Identify which cell holds the provided text, then report its (X, Y) central coordinate. 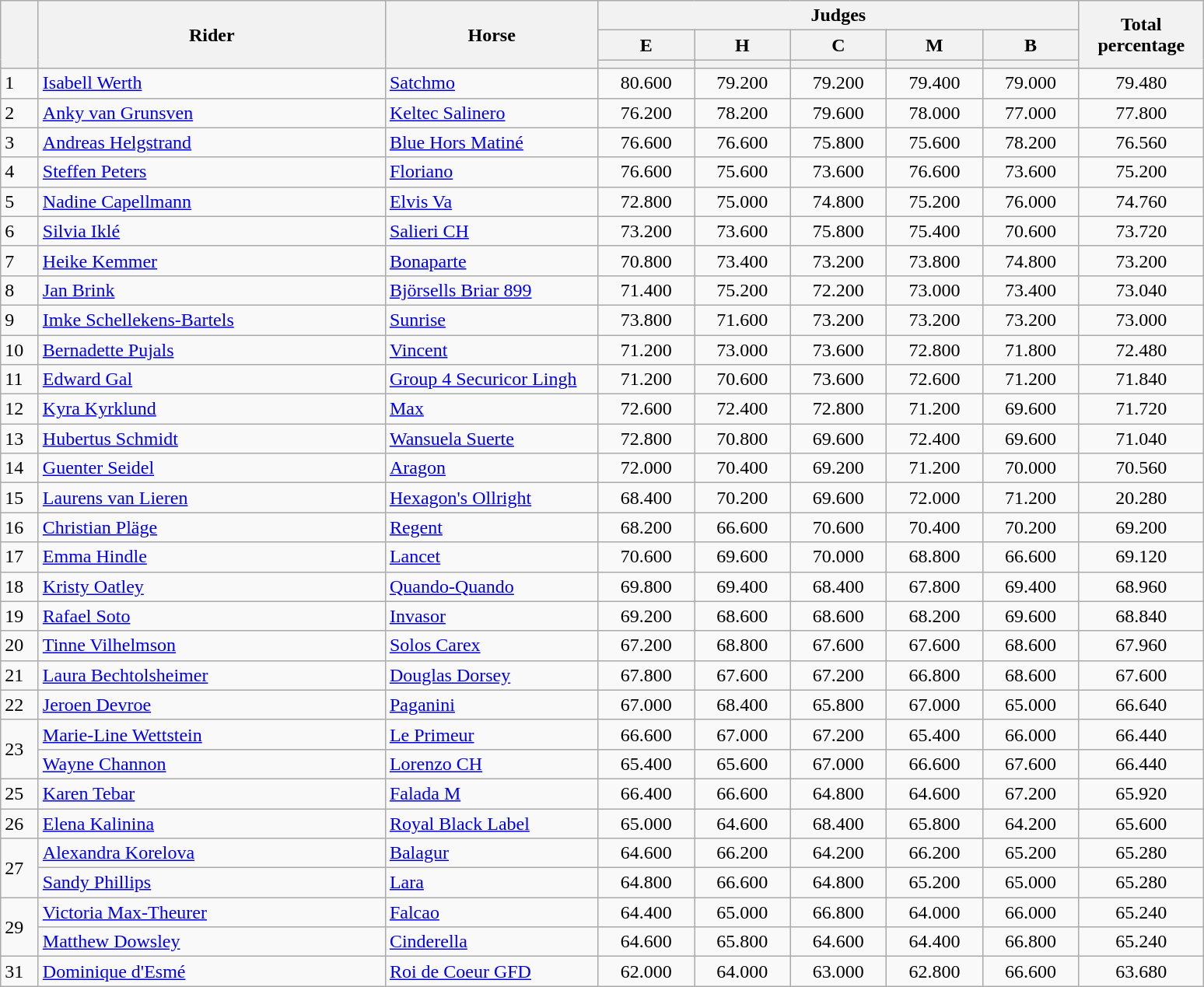
Hexagon's Ollright (492, 498)
31 (20, 971)
69.120 (1142, 557)
Vincent (492, 349)
71.840 (1142, 380)
Salieri CH (492, 231)
Quando-Quando (492, 586)
Keltec Salinero (492, 113)
78.000 (935, 113)
5 (20, 201)
E (646, 45)
Sunrise (492, 320)
Guenter Seidel (212, 468)
11 (20, 380)
8 (20, 290)
Invasor (492, 616)
Cinderella (492, 942)
Christian Pläge (212, 527)
9 (20, 320)
71.040 (1142, 439)
79.000 (1031, 83)
Douglas Dorsey (492, 675)
76.200 (646, 113)
Sandy Phillips (212, 883)
14 (20, 468)
18 (20, 586)
Steffen Peters (212, 172)
Laurens van Lieren (212, 498)
67.960 (1142, 646)
Bonaparte (492, 261)
Andreas Helgstrand (212, 142)
Wayne Channon (212, 764)
70.560 (1142, 468)
Rider (212, 34)
77.800 (1142, 113)
Group 4 Securicor Lingh (492, 380)
Horse (492, 34)
Karen Tebar (212, 793)
Satchmo (492, 83)
Judges (838, 16)
22 (20, 705)
Imke Schellekens-Bartels (212, 320)
Falcao (492, 912)
Aragon (492, 468)
Heike Kemmer (212, 261)
74.760 (1142, 201)
10 (20, 349)
1 (20, 83)
66.640 (1142, 705)
75.400 (935, 231)
73.720 (1142, 231)
Paganini (492, 705)
Le Primeur (492, 734)
80.600 (646, 83)
68.840 (1142, 616)
Dominique d'Esmé (212, 971)
71.400 (646, 290)
19 (20, 616)
4 (20, 172)
Jeroen Devroe (212, 705)
21 (20, 675)
62.000 (646, 971)
Silvia Iklé (212, 231)
Wansuela Suerte (492, 439)
20 (20, 646)
Lara (492, 883)
Regent (492, 527)
Elena Kalinina (212, 824)
Solos Carex (492, 646)
Tinne Vilhelmson (212, 646)
Lorenzo CH (492, 764)
72.200 (838, 290)
13 (20, 439)
Jan Brink (212, 290)
12 (20, 409)
Marie-Line Wettstein (212, 734)
Victoria Max-Theurer (212, 912)
Balagur (492, 853)
Nadine Capellmann (212, 201)
2 (20, 113)
Björsells Briar 899 (492, 290)
63.680 (1142, 971)
71.800 (1031, 349)
M (935, 45)
Kyra Kyrklund (212, 409)
17 (20, 557)
6 (20, 231)
Hubertus Schmidt (212, 439)
Laura Bechtolsheimer (212, 675)
29 (20, 927)
Max (492, 409)
Total percentage (1142, 34)
73.040 (1142, 290)
Blue Hors Matiné (492, 142)
Floriano (492, 172)
Edward Gal (212, 380)
77.000 (1031, 113)
Roi de Coeur GFD (492, 971)
69.800 (646, 586)
23 (20, 749)
H (742, 45)
Kristy Oatley (212, 586)
20.280 (1142, 498)
16 (20, 527)
Alexandra Korelova (212, 853)
66.400 (646, 793)
68.960 (1142, 586)
15 (20, 498)
Anky van Grunsven (212, 113)
3 (20, 142)
79.400 (935, 83)
76.560 (1142, 142)
71.600 (742, 320)
76.000 (1031, 201)
25 (20, 793)
Royal Black Label (492, 824)
Emma Hindle (212, 557)
Isabell Werth (212, 83)
7 (20, 261)
72.480 (1142, 349)
Matthew Dowsley (212, 942)
27 (20, 868)
62.800 (935, 971)
75.000 (742, 201)
71.720 (1142, 409)
Rafael Soto (212, 616)
Elvis Va (492, 201)
63.000 (838, 971)
79.480 (1142, 83)
Lancet (492, 557)
65.920 (1142, 793)
26 (20, 824)
Bernadette Pujals (212, 349)
79.600 (838, 113)
C (838, 45)
B (1031, 45)
Falada M (492, 793)
